Return [X, Y] of the center of cell containing provided text 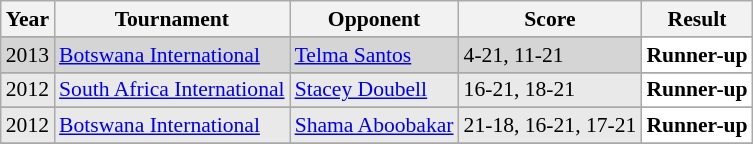
Stacey Doubell [374, 90]
Telma Santos [374, 55]
Result [696, 19]
2013 [28, 55]
21-18, 16-21, 17-21 [550, 126]
Tournament [172, 19]
4-21, 11-21 [550, 55]
Opponent [374, 19]
16-21, 18-21 [550, 90]
Score [550, 19]
Shama Aboobakar [374, 126]
Year [28, 19]
South Africa International [172, 90]
